For the text-containing cell, return its midpoint in [X, Y] coordinate format. 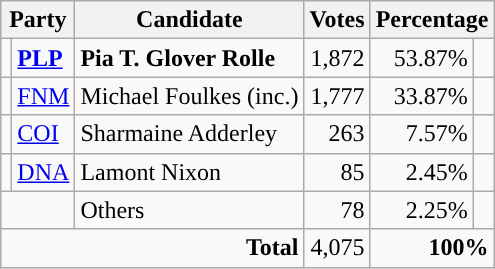
7.57% [422, 134]
Others [190, 210]
85 [337, 172]
Michael Foulkes (inc.) [190, 96]
Percentage [432, 20]
Pia T. Glover Rolle [190, 58]
Party [38, 20]
33.87% [422, 96]
PLP [44, 58]
100% [432, 248]
263 [337, 134]
COI [44, 134]
Lamont Nixon [190, 172]
4,075 [337, 248]
Sharmaine Adderley [190, 134]
Total [152, 248]
Candidate [190, 20]
78 [337, 210]
1,872 [337, 58]
2.25% [422, 210]
Votes [337, 20]
FNM [44, 96]
2.45% [422, 172]
1,777 [337, 96]
DNA [44, 172]
53.87% [422, 58]
